Search for the cell housing the specified text and yield its (x, y) center coordinate. 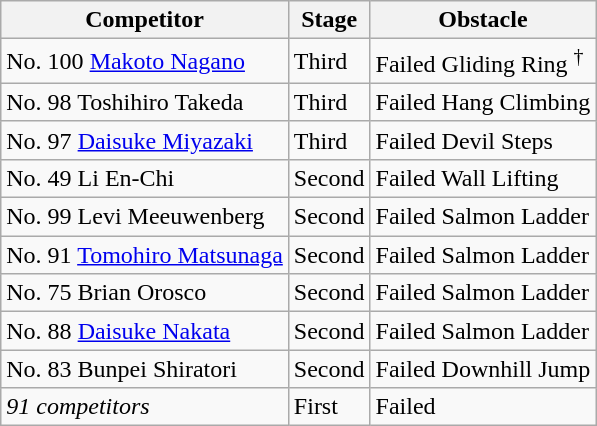
Stage (329, 20)
No. 98 Toshihiro Takeda (145, 102)
No. 75 Brian Orosco (145, 293)
No. 83 Bunpei Shiratori (145, 369)
No. 100 Makoto Nagano (145, 62)
No. 88 Daisuke Nakata (145, 331)
No. 99 Levi Meeuwenberg (145, 217)
Failed Downhill Jump (483, 369)
Failed (483, 407)
Competitor (145, 20)
No. 49 Li En-Chi (145, 178)
Failed Devil Steps (483, 140)
91 competitors (145, 407)
No. 91 Tomohiro Matsunaga (145, 255)
First (329, 407)
No. 97 Daisuke Miyazaki (145, 140)
Failed Wall Lifting (483, 178)
Obstacle (483, 20)
Failed Gliding Ring † (483, 62)
Failed Hang Climbing (483, 102)
